Find where the given text appears and provide that cell's center as [X, Y] coordinate. 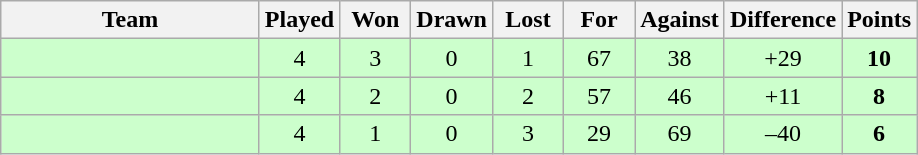
–40 [782, 134]
Team [130, 20]
29 [600, 134]
6 [880, 134]
For [600, 20]
10 [880, 58]
Drawn [452, 20]
69 [680, 134]
Against [680, 20]
Points [880, 20]
67 [600, 58]
+11 [782, 96]
38 [680, 58]
Played [299, 20]
46 [680, 96]
Difference [782, 20]
8 [880, 96]
57 [600, 96]
Won [376, 20]
+29 [782, 58]
Lost [528, 20]
